Extract the [X, Y] coordinate from the center of the cell holding the provided text.  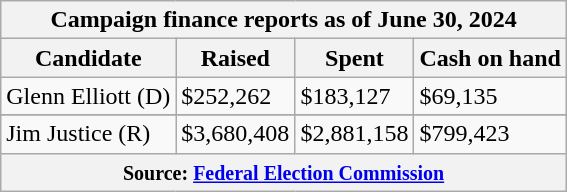
$2,881,158 [354, 134]
Cash on hand [490, 58]
Source: Federal Election Commission [284, 172]
$252,262 [236, 96]
Glenn Elliott (D) [88, 96]
$799,423 [490, 134]
Jim Justice (R) [88, 134]
Spent [354, 58]
$3,680,408 [236, 134]
$183,127 [354, 96]
Raised [236, 58]
Campaign finance reports as of June 30, 2024 [284, 20]
Candidate [88, 58]
$69,135 [490, 96]
